Detect which cell encompasses the target text, then output its [x, y] center coordinate. 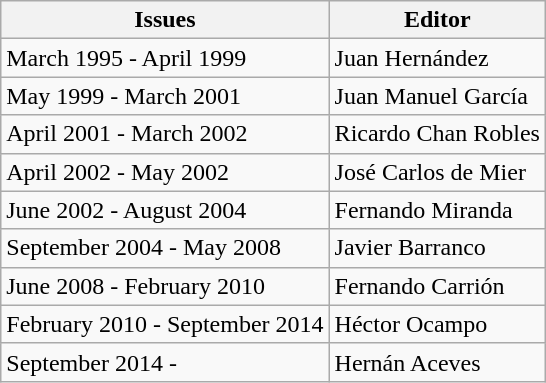
José Carlos de Mier [437, 172]
Hernán Aceves [437, 362]
April 2002 - May 2002 [165, 172]
Fernando Carrión [437, 286]
September 2014 - [165, 362]
Javier Barranco [437, 248]
Juan Hernández [437, 58]
April 2001 - March 2002 [165, 134]
Issues [165, 20]
June 2008 - February 2010 [165, 286]
March 1995 - April 1999 [165, 58]
June 2002 - August 2004 [165, 210]
February 2010 - September 2014 [165, 324]
Editor [437, 20]
Ricardo Chan Robles [437, 134]
May 1999 - March 2001 [165, 96]
Juan Manuel García [437, 96]
Fernando Miranda [437, 210]
Héctor Ocampo [437, 324]
September 2004 - May 2008 [165, 248]
